Provide the (x, y) coordinate of the cell's center where the given text is located.  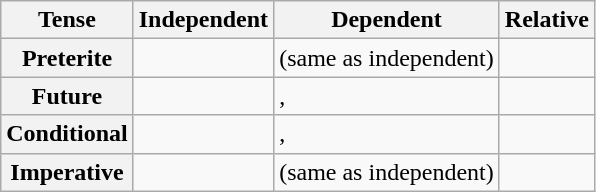
Tense (67, 20)
Dependent (387, 20)
Independent (203, 20)
Preterite (67, 58)
Imperative (67, 172)
Future (67, 96)
Conditional (67, 134)
Relative (546, 20)
